Detect which cell encompasses the target text, then output its [x, y] center coordinate. 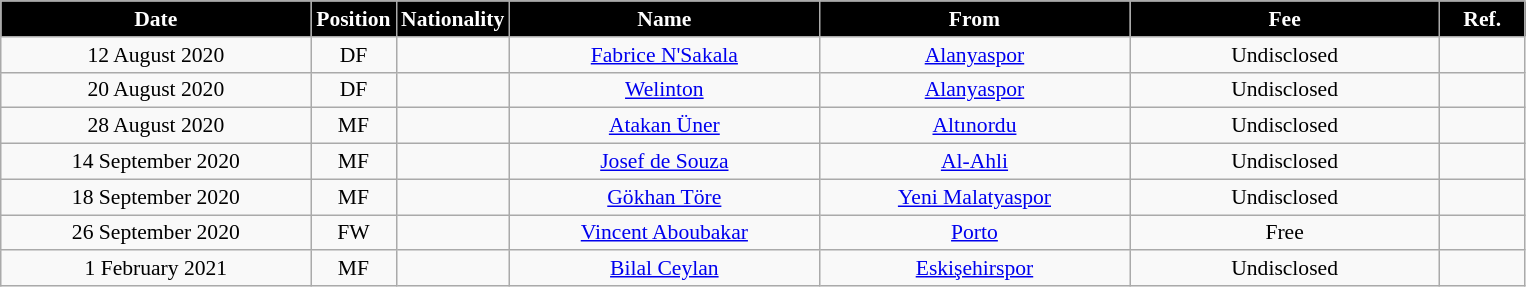
Nationality [452, 19]
1 February 2021 [156, 269]
FW [354, 233]
Welinton [664, 90]
20 August 2020 [156, 90]
Eskişehirspor [974, 269]
Josef de Souza [664, 162]
Vincent Aboubakar [664, 233]
Fabrice N'Sakala [664, 55]
Atakan Üner [664, 126]
26 September 2020 [156, 233]
From [974, 19]
Fee [1285, 19]
Gökhan Töre [664, 197]
Free [1285, 233]
Date [156, 19]
12 August 2020 [156, 55]
18 September 2020 [156, 197]
Bilal Ceylan [664, 269]
14 September 2020 [156, 162]
Position [354, 19]
Yeni Malatyaspor [974, 197]
Ref. [1482, 19]
Altınordu [974, 126]
Porto [974, 233]
Al-Ahli [974, 162]
28 August 2020 [156, 126]
Name [664, 19]
